Capture the cell that displays the provided text and extract its (x, y) central coordinate. 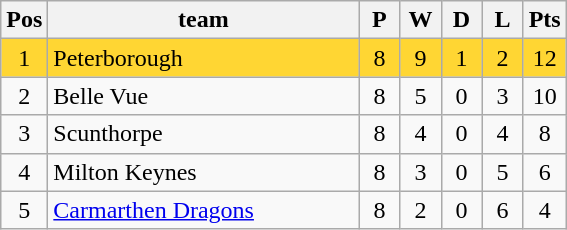
team (204, 20)
W (420, 20)
Carmarthen Dragons (204, 210)
12 (544, 58)
9 (420, 58)
Belle Vue (204, 96)
Scunthorpe (204, 134)
L (502, 20)
Milton Keynes (204, 172)
Pts (544, 20)
D (462, 20)
Peterborough (204, 58)
10 (544, 96)
P (380, 20)
Pos (24, 20)
